Find where the given text appears and provide that cell's center as [x, y] coordinate. 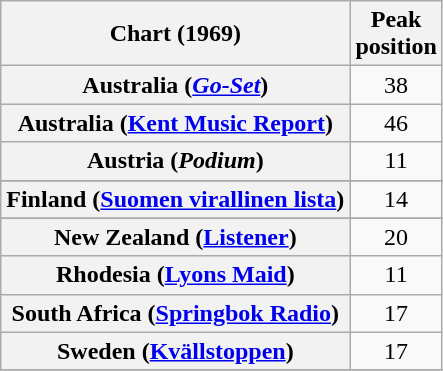
Austria (Podium) [176, 161]
Australia (Go-Set) [176, 85]
Peakposition [396, 34]
Finland (Suomen virallinen lista) [176, 199]
Chart (1969) [176, 34]
14 [396, 199]
38 [396, 85]
46 [396, 123]
Australia (Kent Music Report) [176, 123]
Sweden (Kvällstoppen) [176, 351]
Rhodesia (Lyons Maid) [176, 275]
20 [396, 237]
New Zealand (Listener) [176, 237]
South Africa (Springbok Radio) [176, 313]
